Search for the cell housing the specified text and yield its [x, y] center coordinate. 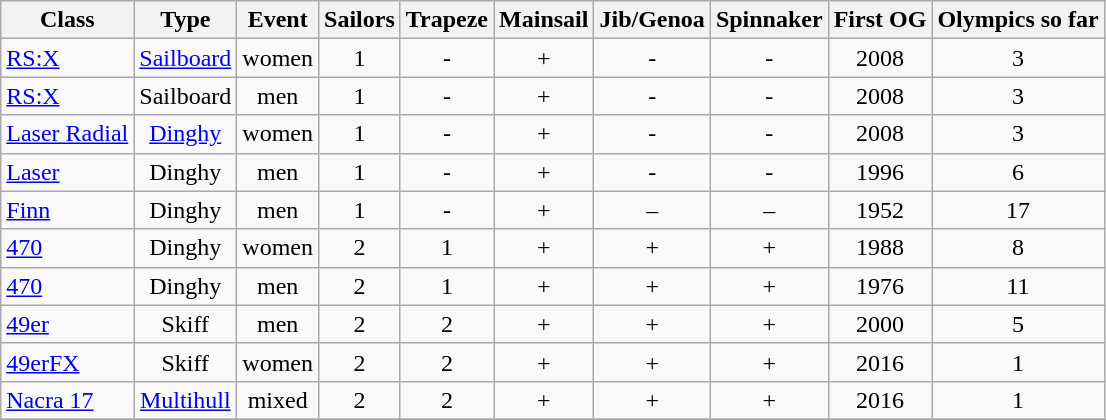
First OG [880, 20]
Spinnaker [769, 20]
5 [1018, 324]
Jib/Genoa [652, 20]
17 [1018, 210]
8 [1018, 248]
Event [278, 20]
Finn [68, 210]
49er [68, 324]
1952 [880, 210]
Multihull [186, 400]
Olympics so far [1018, 20]
Type [186, 20]
6 [1018, 172]
49erFX [68, 362]
Sailors [360, 20]
11 [1018, 286]
Nacra 17 [68, 400]
Laser Radial [68, 134]
Mainsail [544, 20]
Class [68, 20]
Trapeze [446, 20]
2000 [880, 324]
1976 [880, 286]
1988 [880, 248]
1996 [880, 172]
mixed [278, 400]
Laser [68, 172]
